Identify which cell holds the provided text, then report its (X, Y) central coordinate. 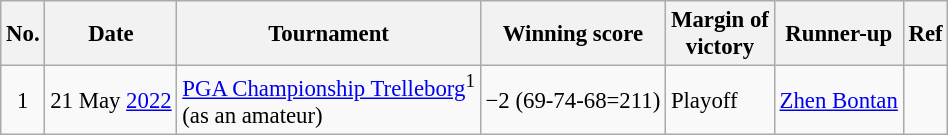
Runner-up (838, 34)
Tournament (328, 34)
PGA Championship Trelleborg1(as an amateur) (328, 100)
Date (111, 34)
Ref (926, 34)
Winning score (572, 34)
−2 (69-74-68=211) (572, 100)
Margin ofvictory (720, 34)
No. (23, 34)
21 May 2022 (111, 100)
Playoff (720, 100)
Zhen Bontan (838, 100)
1 (23, 100)
